Identify which cell holds the provided text, then report its [X, Y] central coordinate. 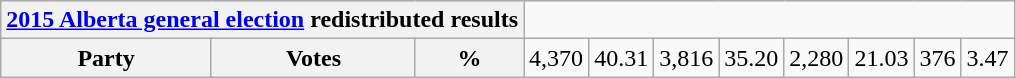
21.03 [882, 58]
% [469, 58]
376 [938, 58]
2,280 [816, 58]
40.31 [622, 58]
2015 Alberta general election redistributed results [262, 20]
4,370 [556, 58]
3.47 [988, 58]
3,816 [686, 58]
Party [106, 58]
Votes [313, 58]
35.20 [752, 58]
